Return (x, y) of the center of cell containing provided text 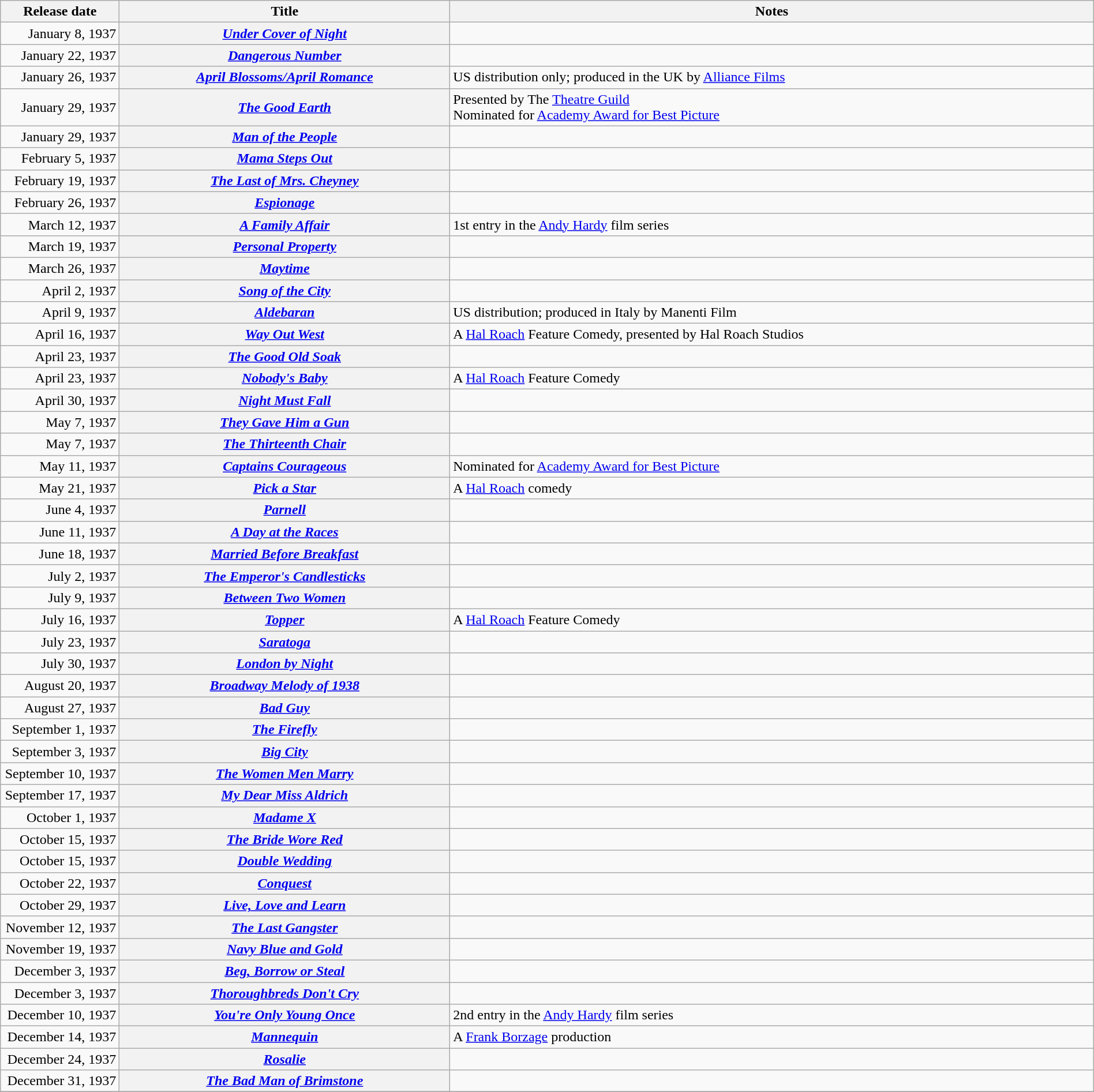
December 31, 1937 (60, 1081)
Notes (772, 12)
Thoroughbreds Don't Cry (285, 993)
Title (285, 12)
Nobody's Baby (285, 378)
April 16, 1937 (60, 335)
The Women Men Marry (285, 774)
August 20, 1937 (60, 686)
You're Only Young Once (285, 1015)
April Blossoms/April Romance (285, 77)
Bad Guy (285, 708)
March 12, 1937 (60, 224)
A Hal Roach Feature Comedy, presented by Hal Roach Studios (772, 335)
March 19, 1937 (60, 246)
Broadway Melody of 1938 (285, 686)
Madame X (285, 817)
July 30, 1937 (60, 664)
December 14, 1937 (60, 1037)
October 29, 1937 (60, 905)
Aldebaran (285, 313)
The Firefly (285, 730)
The Good Old Soak (285, 357)
Big City (285, 752)
August 27, 1937 (60, 708)
Release date (60, 12)
May 21, 1937 (60, 488)
April 9, 1937 (60, 313)
Espionage (285, 202)
US distribution only; produced in the UK by Alliance Films (772, 77)
Dangerous Number (285, 55)
The Last of Mrs. Cheyney (285, 181)
Mama Steps Out (285, 159)
Rosalie (285, 1059)
2nd entry in the Andy Hardy film series (772, 1015)
September 17, 1937 (60, 795)
October 22, 1937 (60, 883)
Pick a Star (285, 488)
A Hal Roach comedy (772, 488)
December 10, 1937 (60, 1015)
The Thirteenth Chair (285, 444)
A Day at the Races (285, 532)
Man of the People (285, 137)
January 22, 1937 (60, 55)
May 11, 1937 (60, 466)
July 9, 1937 (60, 598)
September 10, 1937 (60, 774)
Maytime (285, 268)
Parnell (285, 510)
Song of the City (285, 290)
London by Night (285, 664)
The Bad Man of Brimstone (285, 1081)
October 1, 1937 (60, 817)
June 11, 1937 (60, 532)
Personal Property (285, 246)
Nominated for Academy Award for Best Picture (772, 466)
Topper (285, 620)
The Good Earth (285, 107)
Saratoga (285, 642)
The Bride Wore Red (285, 839)
February 5, 1937 (60, 159)
April 2, 1937 (60, 290)
July 23, 1937 (60, 642)
February 26, 1937 (60, 202)
Conquest (285, 883)
November 12, 1937 (60, 927)
Married Before Breakfast (285, 554)
A Frank Borzage production (772, 1037)
Between Two Women (285, 598)
January 8, 1937 (60, 33)
Navy Blue and Gold (285, 949)
September 1, 1937 (60, 730)
November 19, 1937 (60, 949)
US distribution; produced in Italy by Manenti Film (772, 313)
1st entry in the Andy Hardy film series (772, 224)
Mannequin (285, 1037)
Double Wedding (285, 861)
Night Must Fall (285, 400)
Under Cover of Night (285, 33)
The Last Gangster (285, 927)
July 2, 1937 (60, 576)
Live, Love and Learn (285, 905)
April 30, 1937 (60, 400)
June 4, 1937 (60, 510)
July 16, 1937 (60, 620)
Captains Courageous (285, 466)
Way Out West (285, 335)
Beg, Borrow or Steal (285, 971)
My Dear Miss Aldrich (285, 795)
June 18, 1937 (60, 554)
A Family Affair (285, 224)
Presented by The Theatre GuildNominated for Academy Award for Best Picture (772, 107)
They Gave Him a Gun (285, 422)
February 19, 1937 (60, 181)
The Emperor's Candlesticks (285, 576)
January 26, 1937 (60, 77)
December 24, 1937 (60, 1059)
September 3, 1937 (60, 752)
March 26, 1937 (60, 268)
